Extract the [x, y] coordinate from the center of the cell holding the provided text.  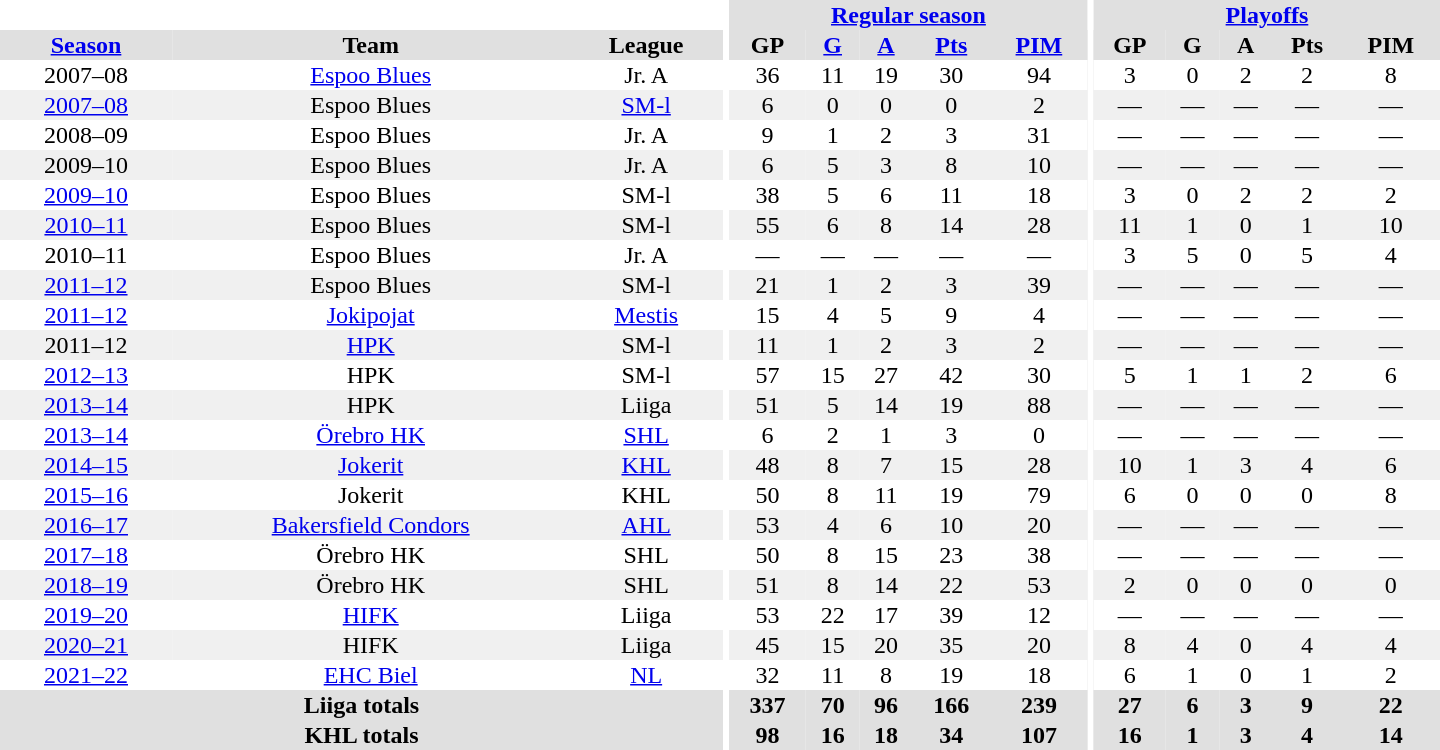
70 [832, 705]
17 [886, 615]
AHL [646, 525]
KHL totals [362, 735]
2016–17 [86, 525]
31 [1039, 135]
2018–19 [86, 585]
Liiga totals [362, 705]
239 [1039, 705]
45 [768, 645]
7 [886, 465]
2017–18 [86, 555]
42 [952, 375]
Season [86, 45]
98 [768, 735]
Jokipojat [370, 315]
2012–13 [86, 375]
96 [886, 705]
2014–15 [86, 465]
23 [952, 555]
32 [768, 675]
2008–09 [86, 135]
88 [1039, 405]
36 [768, 75]
2021–22 [86, 675]
79 [1039, 495]
107 [1039, 735]
55 [768, 225]
2015–16 [86, 495]
NL [646, 675]
166 [952, 705]
EHC Biel [370, 675]
Regular season [908, 15]
2020–21 [86, 645]
21 [768, 285]
12 [1039, 615]
2019–20 [86, 615]
League [646, 45]
57 [768, 375]
94 [1039, 75]
Mestis [646, 315]
Bakersfield Condors [370, 525]
35 [952, 645]
Playoffs [1267, 15]
337 [768, 705]
34 [952, 735]
48 [768, 465]
Team [370, 45]
